Extract the (x, y) coordinate from the center of the cell holding the provided text.  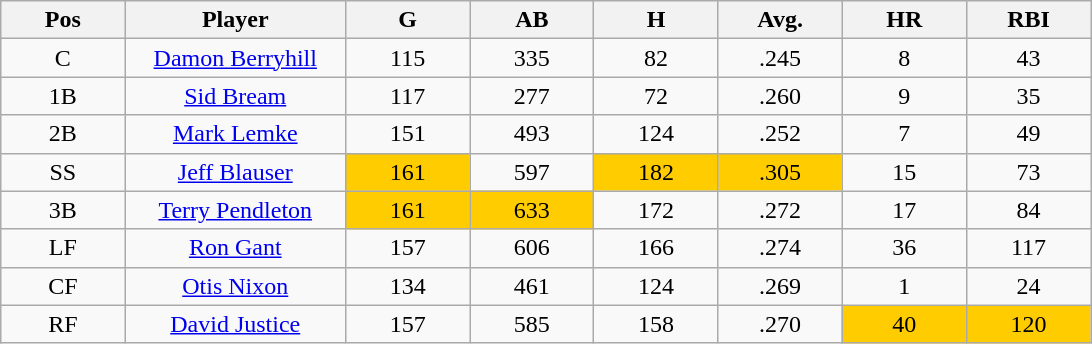
597 (532, 172)
115 (408, 58)
Damon Berryhill (236, 58)
2B (63, 134)
.274 (780, 248)
7 (904, 134)
17 (904, 210)
120 (1028, 324)
633 (532, 210)
585 (532, 324)
182 (656, 172)
35 (1028, 96)
335 (532, 58)
151 (408, 134)
166 (656, 248)
277 (532, 96)
AB (532, 20)
LF (63, 248)
.269 (780, 286)
158 (656, 324)
1 (904, 286)
.305 (780, 172)
43 (1028, 58)
Ron Gant (236, 248)
49 (1028, 134)
Terry Pendleton (236, 210)
461 (532, 286)
84 (1028, 210)
Sid Bream (236, 96)
606 (532, 248)
15 (904, 172)
Avg. (780, 20)
RF (63, 324)
134 (408, 286)
172 (656, 210)
1B (63, 96)
HR (904, 20)
SS (63, 172)
493 (532, 134)
Player (236, 20)
40 (904, 324)
72 (656, 96)
C (63, 58)
73 (1028, 172)
24 (1028, 286)
82 (656, 58)
.245 (780, 58)
Jeff Blauser (236, 172)
Pos (63, 20)
G (408, 20)
Otis Nixon (236, 286)
.272 (780, 210)
.260 (780, 96)
RBI (1028, 20)
CF (63, 286)
3B (63, 210)
8 (904, 58)
H (656, 20)
.252 (780, 134)
.270 (780, 324)
9 (904, 96)
David Justice (236, 324)
36 (904, 248)
Mark Lemke (236, 134)
